Return the [X, Y] coordinate for the center point of the cell that contains the specified text.  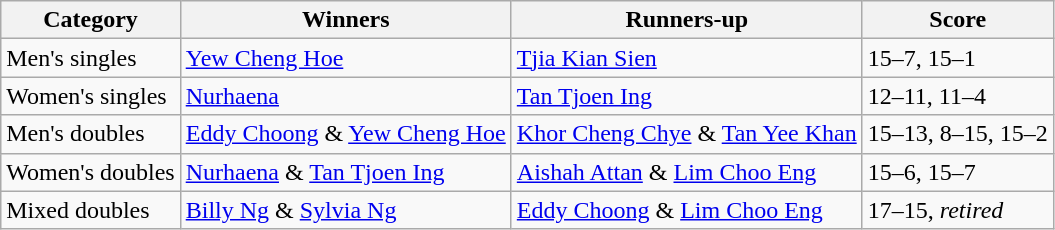
Tjia Kian Sien [686, 58]
Score [958, 20]
Tan Tjoen Ing [686, 96]
Runners-up [686, 20]
Nurhaena & Tan Tjoen Ing [346, 172]
Nurhaena [346, 96]
Women's doubles [90, 172]
Yew Cheng Hoe [346, 58]
Billy Ng & Sylvia Ng [346, 210]
Khor Cheng Chye & Tan Yee Khan [686, 134]
Winners [346, 20]
Men's singles [90, 58]
Eddy Choong & Yew Cheng Hoe [346, 134]
15–7, 15–1 [958, 58]
17–15, retired [958, 210]
Category [90, 20]
Eddy Choong & Lim Choo Eng [686, 210]
Aishah Attan & Lim Choo Eng [686, 172]
15–13, 8–15, 15–2 [958, 134]
Women's singles [90, 96]
12–11, 11–4 [958, 96]
Men's doubles [90, 134]
Mixed doubles [90, 210]
15–6, 15–7 [958, 172]
